Determine the [x, y] coordinate at the center of the cell enclosing the given text.  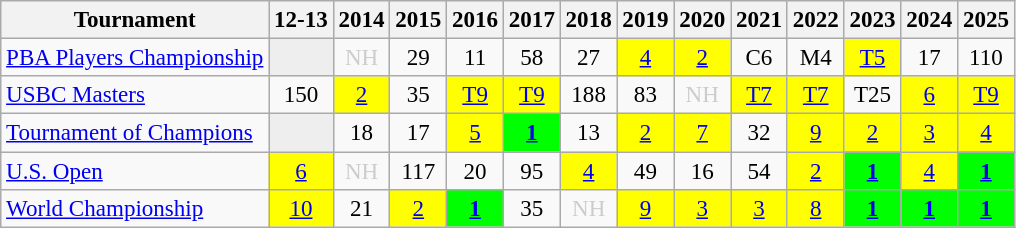
49 [646, 171]
2016 [476, 20]
188 [588, 95]
2020 [702, 20]
2015 [418, 20]
29 [418, 58]
8 [816, 209]
12-13 [301, 20]
Tournament [135, 20]
T5 [872, 58]
U.S. Open [135, 171]
T25 [872, 95]
21 [362, 209]
5 [476, 133]
2022 [816, 20]
World Championship [135, 209]
2014 [362, 20]
95 [532, 171]
54 [760, 171]
13 [588, 133]
110 [986, 58]
2019 [646, 20]
11 [476, 58]
M4 [816, 58]
83 [646, 95]
PBA Players Championship [135, 58]
32 [760, 133]
2021 [760, 20]
16 [702, 171]
10 [301, 209]
2025 [986, 20]
Tournament of Champions [135, 133]
2018 [588, 20]
2017 [532, 20]
18 [362, 133]
27 [588, 58]
USBC Masters [135, 95]
7 [702, 133]
58 [532, 58]
117 [418, 171]
2023 [872, 20]
150 [301, 95]
2024 [930, 20]
C6 [760, 58]
20 [476, 171]
